Return [X, Y] of the center of cell containing provided text 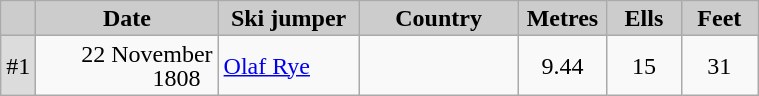
9.44 [562, 66]
Country [438, 18]
Date [127, 18]
Olaf Rye [288, 66]
Feet [720, 18]
Ski jumper [288, 18]
Metres [562, 18]
#1 [18, 66]
Ells [644, 18]
31 [720, 66]
22 November 1808 [127, 66]
15 [644, 66]
